Output the (x, y) coordinate of the center of the cell containing the given text.  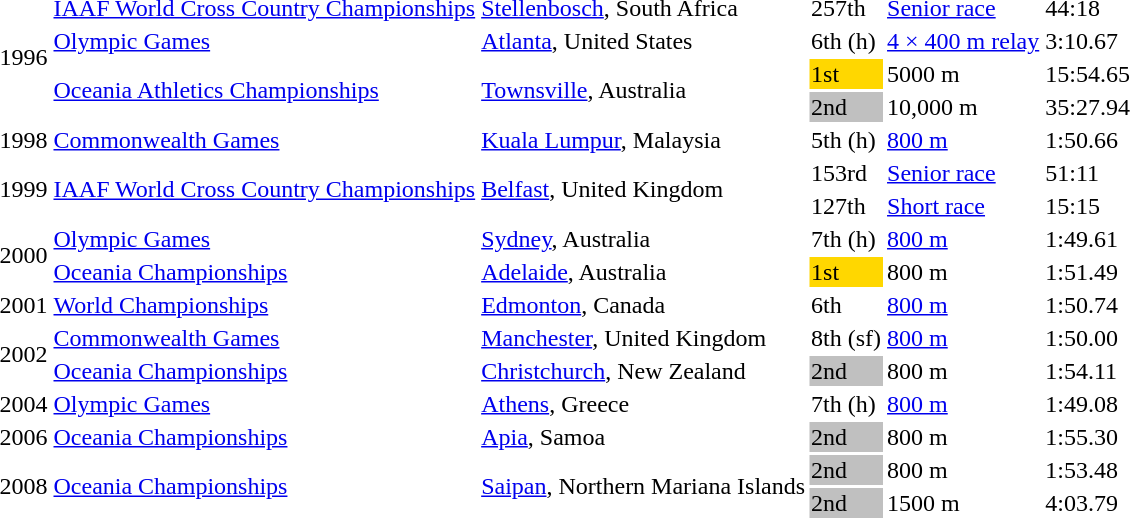
IAAF World Cross Country Championships (264, 190)
Apia, Samoa (644, 437)
Athens, Greece (644, 404)
Atlanta, United States (644, 41)
Christchurch, New Zealand (644, 371)
8th (sf) (846, 338)
1500 m (964, 503)
5000 m (964, 74)
5th (h) (846, 140)
Senior race (964, 173)
Townsville, Australia (644, 90)
6th (846, 305)
6th (h) (846, 41)
Adelaide, Australia (644, 272)
Short race (964, 206)
Manchester, United Kingdom (644, 338)
Sydney, Australia (644, 239)
Belfast, United Kingdom (644, 190)
Oceania Athletics Championships (264, 90)
Saipan, Northern Mariana Islands (644, 486)
153rd (846, 173)
127th (846, 206)
Edmonton, Canada (644, 305)
World Championships (264, 305)
Kuala Lumpur, Malaysia (644, 140)
10,000 m (964, 107)
4 × 400 m relay (964, 41)
